Determine the (X, Y) coordinate at the center of the cell enclosing the given text.  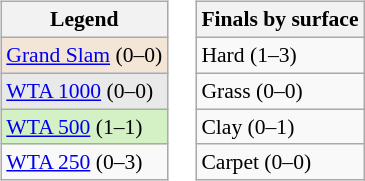
Carpet (0–0) (280, 162)
WTA 500 (1–1) (84, 127)
WTA 250 (0–3) (84, 162)
WTA 1000 (0–0) (84, 91)
Grass (0–0) (280, 91)
Hard (1–3) (280, 55)
Legend (84, 20)
Clay (0–1) (280, 127)
Finals by surface (280, 20)
Grand Slam (0–0) (84, 55)
